Output the (x, y) coordinate of the center of the cell containing the given text.  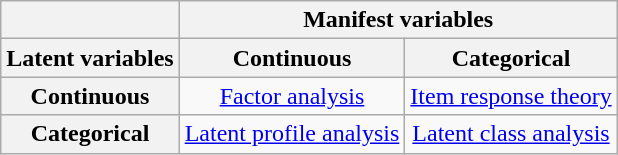
Manifest variables (398, 20)
Latent class analysis (511, 134)
Latent variables (90, 58)
Factor analysis (292, 96)
Latent profile analysis (292, 134)
Item response theory (511, 96)
